Pinpoint the cell where the given text exists, returning its (x, y) midpoint coordinate. 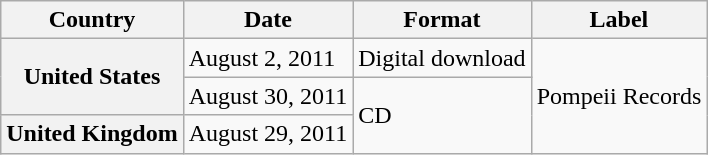
August 30, 2011 (268, 96)
Pompeii Records (619, 96)
Digital download (442, 58)
United States (92, 77)
Label (619, 20)
Format (442, 20)
Date (268, 20)
United Kingdom (92, 134)
Country (92, 20)
August 2, 2011 (268, 58)
CD (442, 115)
August 29, 2011 (268, 134)
